Capture the cell that displays the provided text and extract its [x, y] central coordinate. 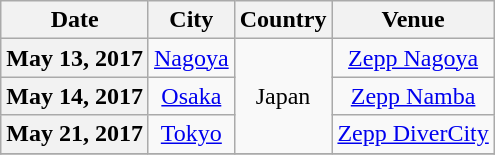
Zepp DiverCity [413, 134]
Venue [413, 20]
Osaka [191, 96]
Zepp Namba [413, 96]
May 21, 2017 [75, 134]
Date [75, 20]
Nagoya [191, 58]
City [191, 20]
May 13, 2017 [75, 58]
Country [283, 20]
Zepp Nagoya [413, 58]
Japan [283, 96]
May 14, 2017 [75, 96]
Tokyo [191, 134]
